Detect which cell encompasses the target text, then output its (x, y) center coordinate. 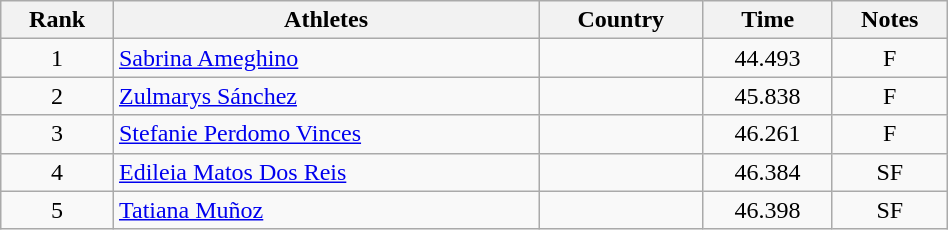
46.398 (768, 210)
Notes (890, 20)
1 (58, 58)
46.384 (768, 172)
Edileia Matos Dos Reis (326, 172)
5 (58, 210)
Time (768, 20)
Tatiana Muñoz (326, 210)
45.838 (768, 96)
44.493 (768, 58)
Athletes (326, 20)
2 (58, 96)
46.261 (768, 134)
Rank (58, 20)
Sabrina Ameghino (326, 58)
4 (58, 172)
Stefanie Perdomo Vinces (326, 134)
Country (621, 20)
Zulmarys Sánchez (326, 96)
3 (58, 134)
